Pinpoint the cell where the given text exists, returning its (x, y) midpoint coordinate. 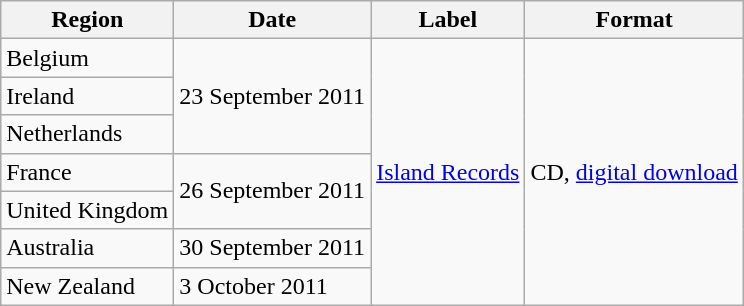
Format (634, 20)
New Zealand (88, 286)
26 September 2011 (272, 191)
3 October 2011 (272, 286)
Label (448, 20)
Island Records (448, 172)
France (88, 172)
United Kingdom (88, 210)
CD, digital download (634, 172)
Region (88, 20)
30 September 2011 (272, 248)
Netherlands (88, 134)
Belgium (88, 58)
Australia (88, 248)
23 September 2011 (272, 96)
Date (272, 20)
Ireland (88, 96)
